Output the (x, y) coordinate of the center of the cell containing the given text.  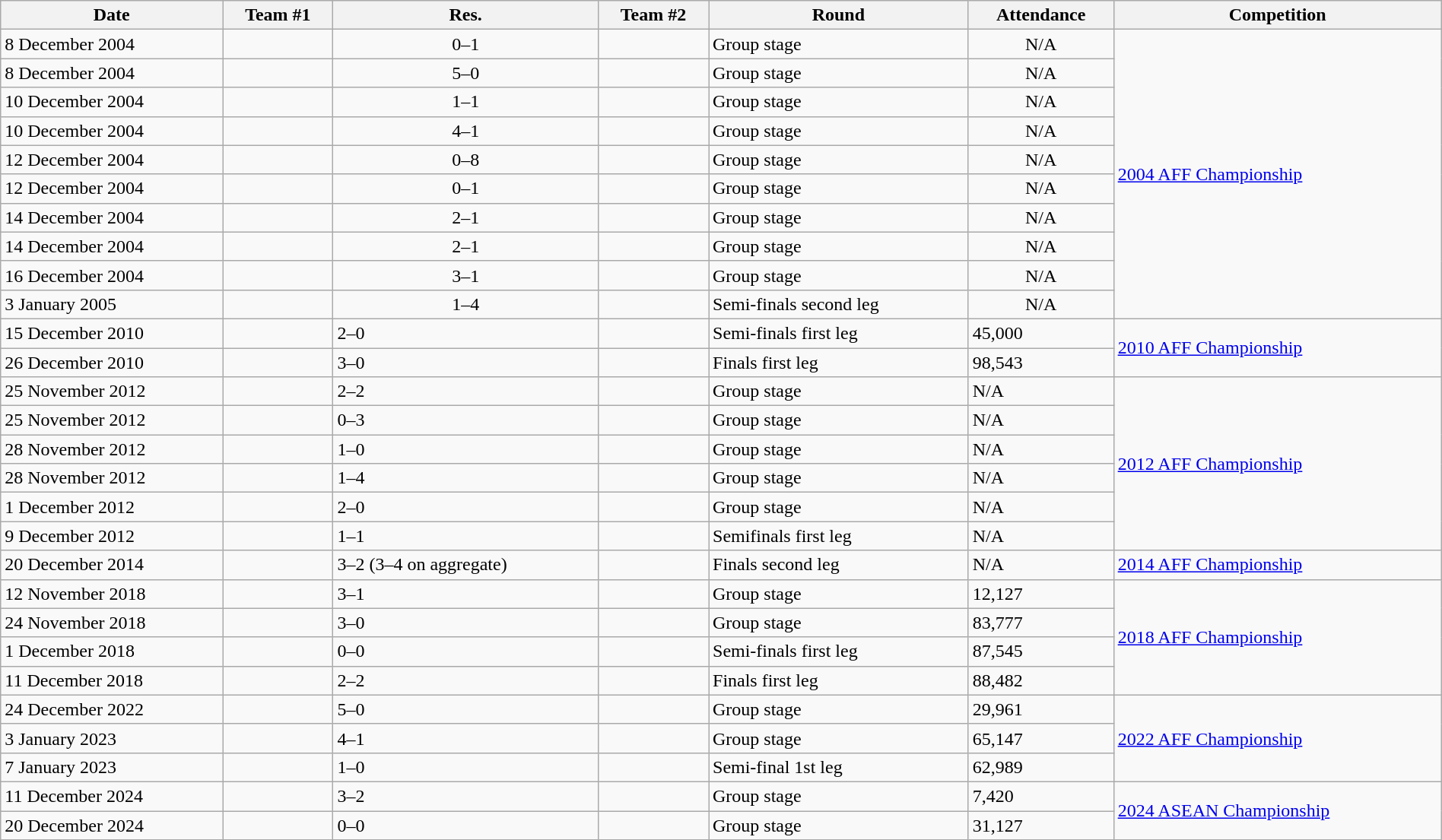
88,482 (1040, 680)
3–2 (465, 796)
62,989 (1040, 767)
9 December 2012 (112, 536)
1 December 2018 (112, 651)
29,961 (1040, 709)
Competition (1278, 15)
Finals second leg (839, 565)
2014 AFF Championship (1278, 565)
20 December 2014 (112, 565)
3–2 (3–4 on aggregate) (465, 565)
16 December 2004 (112, 275)
Attendance (1040, 15)
2018 AFF Championship (1278, 637)
98,543 (1040, 363)
24 November 2018 (112, 623)
Round (839, 15)
1 December 2012 (112, 507)
12,127 (1040, 594)
31,127 (1040, 825)
2012 AFF Championship (1278, 464)
2004 AFF Championship (1278, 175)
Team #1 (278, 15)
3 January 2005 (112, 304)
45,000 (1040, 333)
Date (112, 15)
Semifinals first leg (839, 536)
87,545 (1040, 651)
15 December 2010 (112, 333)
7,420 (1040, 796)
12 November 2018 (112, 594)
Res. (465, 15)
0–8 (465, 160)
83,777 (1040, 623)
3 January 2023 (112, 738)
2010 AFF Championship (1278, 347)
2024 ASEAN Championship (1278, 810)
Semi-final 1st leg (839, 767)
20 December 2024 (112, 825)
26 December 2010 (112, 363)
Team #2 (653, 15)
2022 AFF Championship (1278, 738)
65,147 (1040, 738)
Semi-finals second leg (839, 304)
11 December 2018 (112, 680)
7 January 2023 (112, 767)
24 December 2022 (112, 709)
0–3 (465, 420)
11 December 2024 (112, 796)
